Search for the cell housing the specified text and yield its (X, Y) center coordinate. 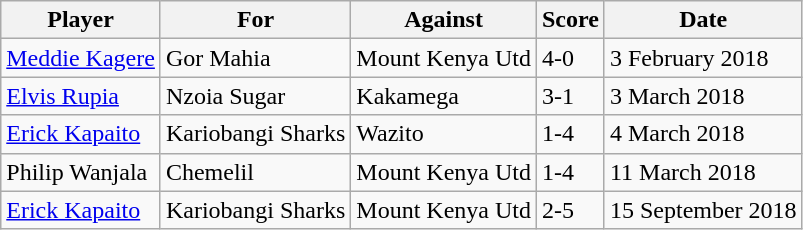
Kakamega (444, 96)
3 March 2018 (703, 96)
For (255, 20)
Nzoia Sugar (255, 96)
3-1 (570, 96)
15 September 2018 (703, 210)
Gor Mahia (255, 58)
Philip Wanjala (81, 172)
11 March 2018 (703, 172)
2-5 (570, 210)
Against (444, 20)
4-0 (570, 58)
3 February 2018 (703, 58)
Score (570, 20)
Elvis Rupia (81, 96)
Wazito (444, 134)
Player (81, 20)
Chemelil (255, 172)
Meddie Kagere (81, 58)
4 March 2018 (703, 134)
Date (703, 20)
